Locate the cell with the specified text and output its (x, y) center coordinate. 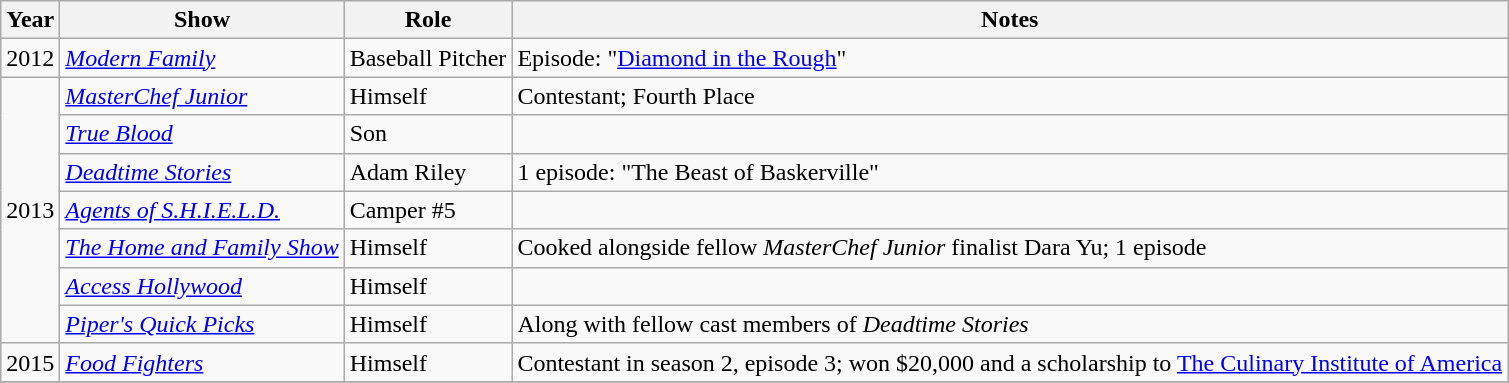
Piper's Quick Picks (202, 324)
2013 (30, 210)
Modern Family (202, 58)
Deadtime Stories (202, 172)
Contestant in season 2, episode 3; won $20,000 and a scholarship to The Culinary Institute of America (1010, 362)
Show (202, 20)
MasterChef Junior (202, 96)
Contestant; Fourth Place (1010, 96)
Along with fellow cast members of Deadtime Stories (1010, 324)
Notes (1010, 20)
Agents of S.H.I.E.L.D. (202, 210)
Episode: "Diamond in the Rough" (1010, 58)
Son (428, 134)
Food Fighters (202, 362)
The Home and Family Show (202, 248)
Access Hollywood (202, 286)
Cooked alongside fellow MasterChef Junior finalist Dara Yu; 1 episode (1010, 248)
Baseball Pitcher (428, 58)
2012 (30, 58)
Camper #5 (428, 210)
1 episode: "The Beast of Baskerville" (1010, 172)
Year (30, 20)
Role (428, 20)
True Blood (202, 134)
Adam Riley (428, 172)
2015 (30, 362)
